Extract the [x, y] coordinate from the center of the cell holding the provided text.  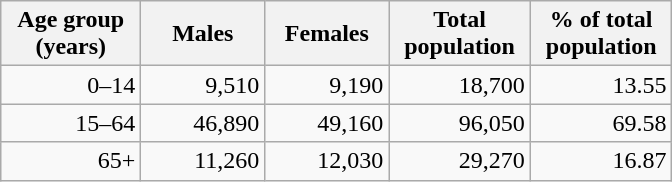
Totalpopulation [460, 34]
96,050 [460, 123]
Females [327, 34]
Age group (years) [71, 34]
11,260 [203, 161]
0–14 [71, 85]
65+ [71, 161]
9,190 [327, 85]
46,890 [203, 123]
49,160 [327, 123]
% of totalpopulation [601, 34]
12,030 [327, 161]
18,700 [460, 85]
9,510 [203, 85]
29,270 [460, 161]
Males [203, 34]
15–64 [71, 123]
13.55 [601, 85]
16.87 [601, 161]
69.58 [601, 123]
